Find where the given text appears and provide that cell's center as (X, Y) coordinate. 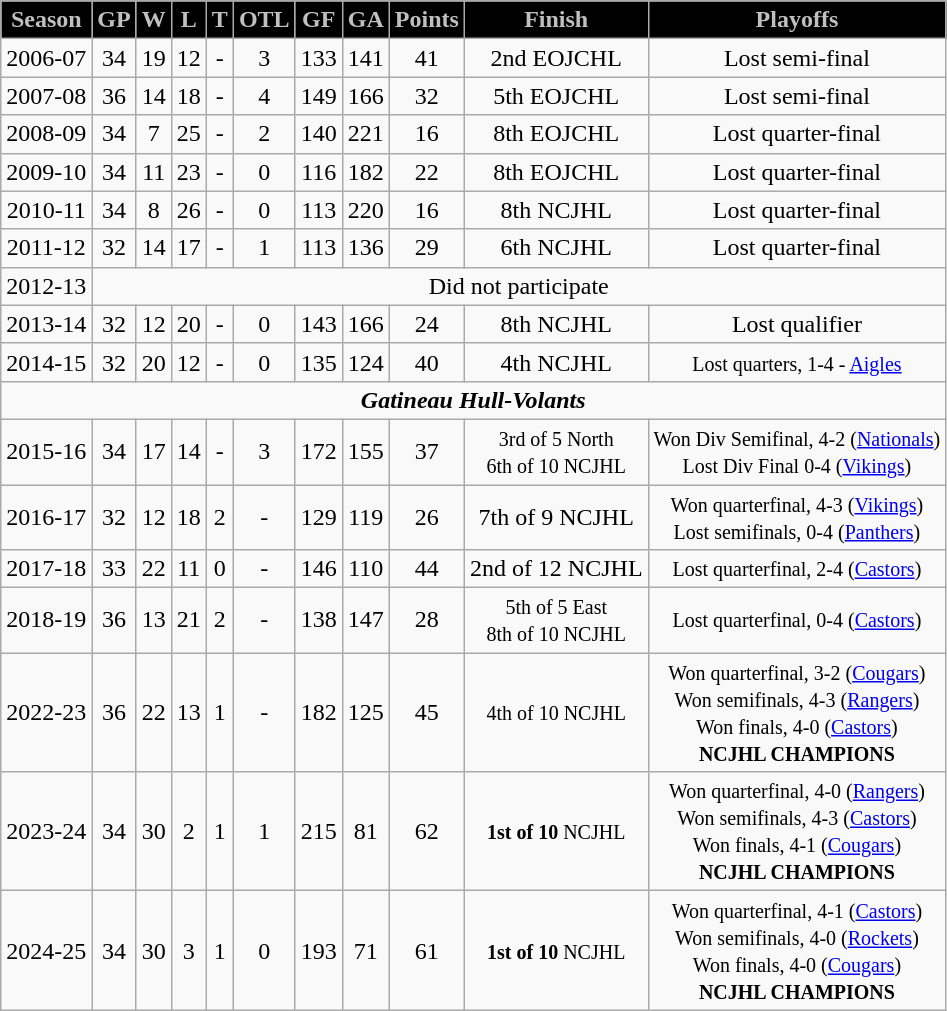
Playoffs (797, 20)
2023-24 (46, 832)
2007-08 (46, 96)
143 (318, 324)
Gatineau Hull-Volants (474, 400)
Lost quarterfinal, 0-4 (Castors) (797, 620)
8 (154, 210)
2012-13 (46, 286)
135 (318, 362)
141 (366, 58)
L (188, 20)
19 (154, 58)
Points (426, 20)
147 (366, 620)
172 (318, 452)
Won quarterfinal, 4-1 (Castors)Won semifinals, 4-0 (Rockets)Won finals, 4-0 (Cougars)NCJHL CHAMPIONS (797, 950)
61 (426, 950)
7th of 9 NCJHL (556, 516)
Lost quarterfinal, 2-4 (Castors) (797, 569)
23 (188, 172)
7 (154, 134)
Won Div Semifinal, 4-2 (Nationals)Lost Div Final 0-4 (Vikings) (797, 452)
129 (318, 516)
2018-19 (46, 620)
2017-18 (46, 569)
155 (366, 452)
2022-23 (46, 712)
133 (318, 58)
Did not participate (519, 286)
Season (46, 20)
25 (188, 134)
33 (114, 569)
71 (366, 950)
2014-15 (46, 362)
116 (318, 172)
40 (426, 362)
146 (318, 569)
GF (318, 20)
Won quarterfinal, 3-2 (Cougars)Won semifinals, 4-3 (Rangers)Won finals, 4-0 (Castors)NCJHL CHAMPIONS (797, 712)
136 (366, 248)
4th of 10 NCJHL (556, 712)
Finish (556, 20)
GA (366, 20)
124 (366, 362)
T (220, 20)
Lost quarters, 1-4 - Aigles (797, 362)
149 (318, 96)
24 (426, 324)
221 (366, 134)
220 (366, 210)
193 (318, 950)
OTL (264, 20)
2008-09 (46, 134)
138 (318, 620)
4 (264, 96)
W (154, 20)
2016-17 (46, 516)
2011-12 (46, 248)
37 (426, 452)
110 (366, 569)
GP (114, 20)
2006-07 (46, 58)
Won quarterfinal, 4-0 (Rangers)Won semifinals, 4-3 (Castors)Won finals, 4-1 (Cougars)NCJHL CHAMPIONS (797, 832)
2nd EOJCHL (556, 58)
2009-10 (46, 172)
215 (318, 832)
2010-11 (46, 210)
44 (426, 569)
5th EOJCHL (556, 96)
2nd of 12 NCJHL (556, 569)
29 (426, 248)
2013-14 (46, 324)
62 (426, 832)
21 (188, 620)
2015-16 (46, 452)
Won quarterfinal, 4-3 (Vikings)Lost semifinals, 0-4 (Panthers) (797, 516)
140 (318, 134)
45 (426, 712)
6th NCJHL (556, 248)
28 (426, 620)
4th NCJHL (556, 362)
3rd of 5 North6th of 10 NCJHL (556, 452)
125 (366, 712)
Lost qualifier (797, 324)
41 (426, 58)
5th of 5 East8th of 10 NCJHL (556, 620)
2024-25 (46, 950)
119 (366, 516)
81 (366, 832)
